Return the (X, Y) coordinate for the center point of the cell that contains the specified text.  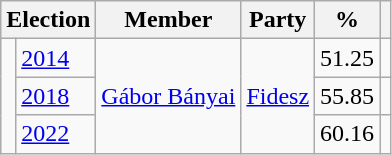
Fidesz (278, 96)
2018 (56, 96)
Election (48, 20)
Gábor Bányai (168, 96)
51.25 (348, 58)
Party (278, 20)
2022 (56, 134)
Member (168, 20)
55.85 (348, 96)
2014 (56, 58)
60.16 (348, 134)
% (348, 20)
